Detect which cell encompasses the target text, then output its (x, y) center coordinate. 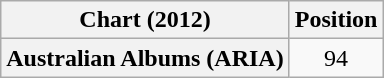
Position (336, 20)
94 (336, 58)
Australian Albums (ARIA) (145, 58)
Chart (2012) (145, 20)
